Output the (X, Y) coordinate of the center of the cell containing the given text.  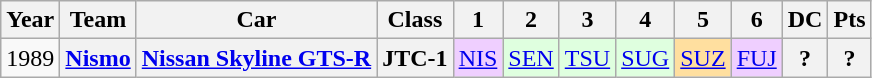
3 (587, 20)
4 (646, 20)
1989 (30, 58)
Team (98, 20)
SUG (646, 58)
DC (805, 20)
FUJ (756, 58)
Nissan Skyline GTS-R (256, 58)
Car (256, 20)
Class (415, 20)
5 (703, 20)
SEN (531, 58)
2 (531, 20)
Pts (850, 20)
Year (30, 20)
Nismo (98, 58)
SUZ (703, 58)
TSU (587, 58)
NIS (478, 58)
JTC-1 (415, 58)
6 (756, 20)
1 (478, 20)
